Find where the given text appears and provide that cell's center as (X, Y) coordinate. 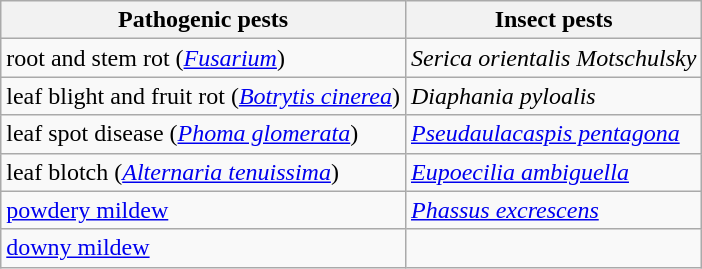
leaf blotch (Alternaria tenuissima) (204, 172)
Pseudaulacaspis pentagona (553, 134)
Eupoecilia ambiguella (553, 172)
downy mildew (204, 248)
powdery mildew (204, 210)
Insect pests (553, 20)
Diaphania pyloalis (553, 96)
Pathogenic pests (204, 20)
Phassus excrescens (553, 210)
leaf blight and fruit rot (Botrytis cinerea) (204, 96)
leaf spot disease (Phoma glomerata) (204, 134)
Serica orientalis Motschulsky (553, 58)
root and stem rot (Fusarium) (204, 58)
